Find where the given text appears and provide that cell's center as [X, Y] coordinate. 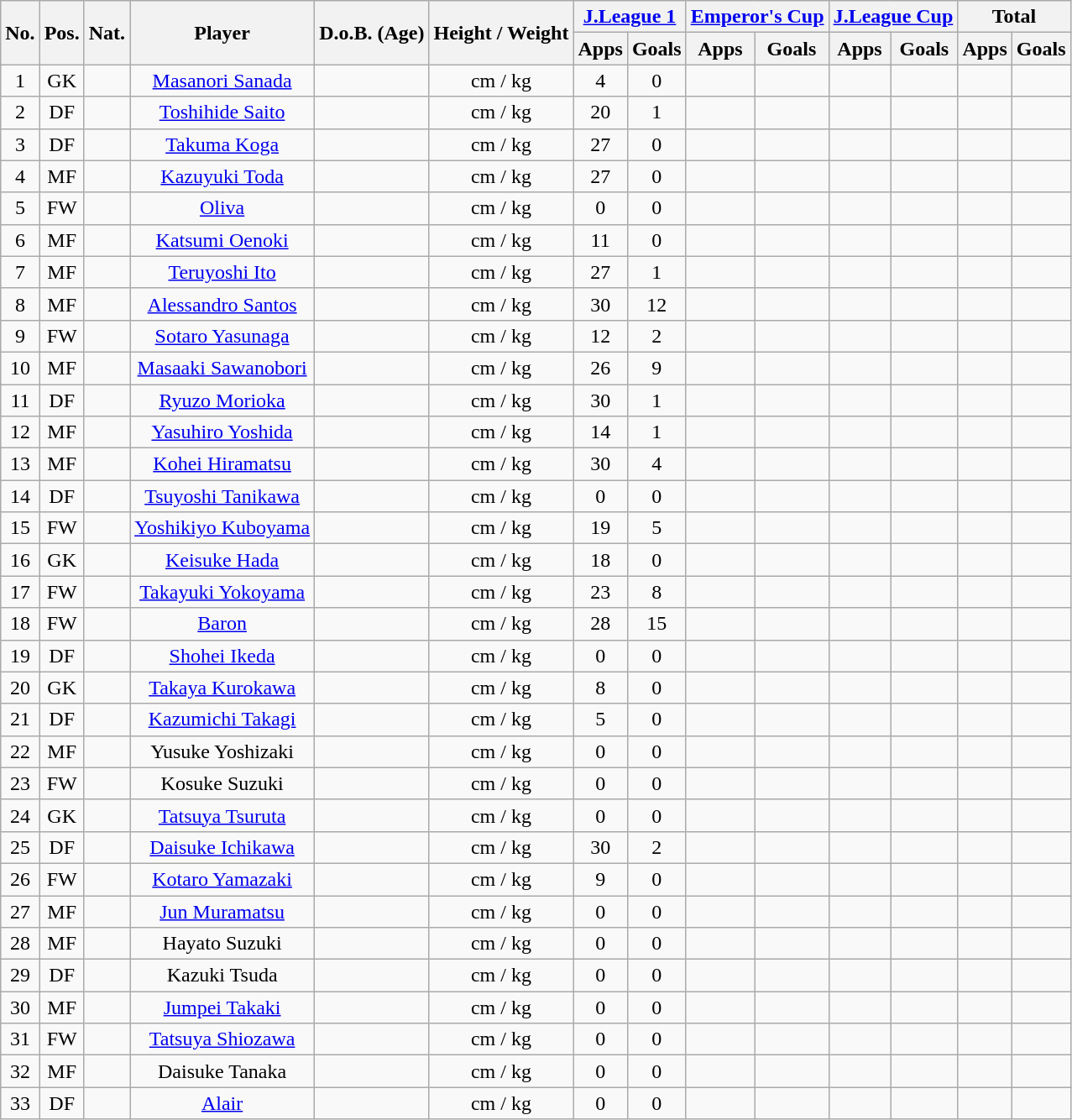
Yusuke Yoshizaki [222, 751]
Tatsuya Tsuruta [222, 815]
3 [20, 144]
J.League Cup [893, 17]
Keisuke Hada [222, 560]
Takuma Koga [222, 144]
Takaya Kurokawa [222, 688]
Toshihide Saito [222, 113]
Emperor's Cup [757, 17]
24 [20, 815]
Oliva [222, 208]
10 [20, 368]
25 [20, 847]
Shohei Ikeda [222, 656]
D.o.B. (Age) [372, 33]
17 [20, 592]
Alessandro Santos [222, 304]
No. [20, 33]
Kazuyuki Toda [222, 176]
Tsuyoshi Tanikawa [222, 496]
Player [222, 33]
Masaaki Sawanobori [222, 368]
Yasuhiro Yoshida [222, 432]
Kazumichi Takagi [222, 720]
Daisuke Tanaka [222, 1071]
Yoshikiyo Kuboyama [222, 528]
Ryuzo Morioka [222, 400]
Kotaro Yamazaki [222, 879]
32 [20, 1071]
Kazuki Tsuda [222, 976]
J.League 1 [630, 17]
Daisuke Ichikawa [222, 847]
Takayuki Yokoyama [222, 592]
Jun Muramatsu [222, 911]
6 [20, 240]
Nat. [107, 33]
Hayato Suzuki [222, 944]
Baron [222, 624]
31 [20, 1039]
21 [20, 720]
Total [1014, 17]
Tatsuya Shiozawa [222, 1039]
Alair [222, 1103]
33 [20, 1103]
Jumpei Takaki [222, 1007]
Height / Weight [501, 33]
16 [20, 560]
22 [20, 751]
Pos. [62, 33]
Sotaro Yasunaga [222, 336]
7 [20, 272]
Katsumi Oenoki [222, 240]
Kosuke Suzuki [222, 783]
Masanori Sanada [222, 81]
Teruyoshi Ito [222, 272]
13 [20, 464]
29 [20, 976]
Kohei Hiramatsu [222, 464]
